Extract the [X, Y] coordinate from the center of the cell holding the provided text.  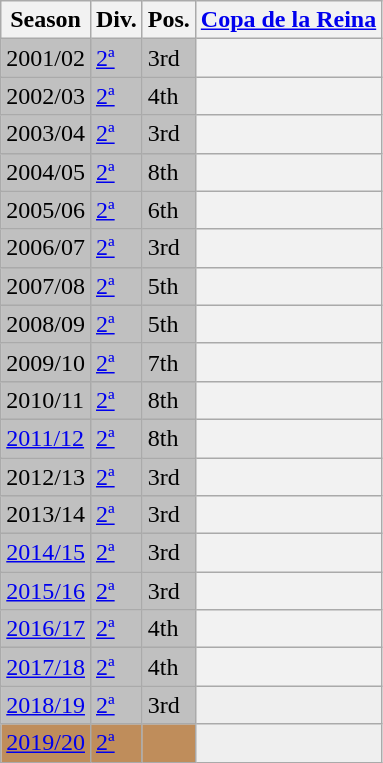
2002/03 [46, 96]
2013/14 [46, 515]
2019/20 [46, 743]
7th [168, 362]
2010/11 [46, 400]
2005/06 [46, 210]
6th [168, 210]
2018/19 [46, 705]
2011/12 [46, 438]
2001/02 [46, 58]
Div. [116, 20]
Copa de la Reina [288, 20]
Season [46, 20]
Pos. [168, 20]
2015/16 [46, 591]
2016/17 [46, 629]
2012/13 [46, 477]
2014/15 [46, 553]
2003/04 [46, 134]
2006/07 [46, 248]
2004/05 [46, 172]
2008/09 [46, 324]
2017/18 [46, 667]
2009/10 [46, 362]
2007/08 [46, 286]
